Locate the cell with the specified text and output its (x, y) center coordinate. 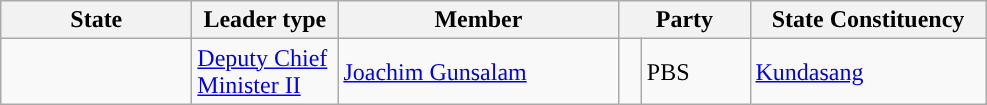
State Constituency (868, 20)
Kundasang (868, 72)
Leader type (265, 20)
Party (684, 20)
Deputy Chief Minister II (265, 72)
Member (478, 20)
State (96, 20)
PBS (696, 72)
Joachim Gunsalam (478, 72)
